Locate the cell with the specified text and output its [x, y] center coordinate. 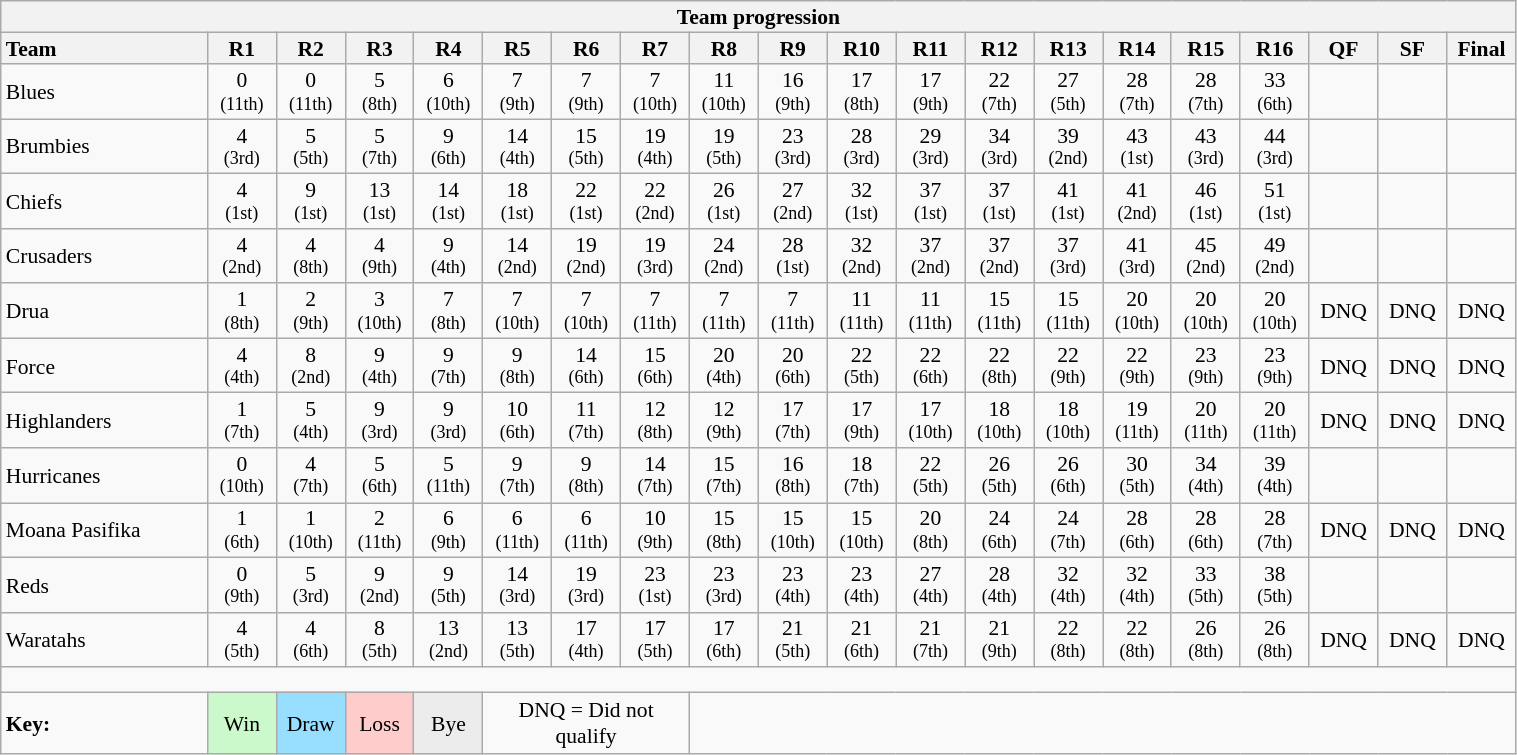
17 (5th) [656, 640]
51 (1st) [1274, 202]
R11 [930, 49]
26 (6th) [1068, 476]
Drua [104, 312]
26 (5th) [1000, 476]
17 (4th) [586, 640]
R12 [1000, 49]
8 (5th) [380, 640]
21 (6th) [862, 640]
45 (2nd) [1206, 256]
49 (2nd) [1274, 256]
43 (1st) [1138, 146]
15 (6th) [656, 366]
8 (2nd) [310, 366]
R8 [724, 49]
R15 [1206, 49]
16 (9th) [792, 92]
22 (1st) [586, 202]
Final [1482, 49]
33 (5th) [1206, 586]
19 (2nd) [586, 256]
20 (8th) [930, 530]
Hurricanes [104, 476]
37 (3rd) [1068, 256]
10 (6th) [518, 420]
19 (4th) [656, 146]
2 (9th) [310, 312]
15 (8th) [724, 530]
13 (5th) [518, 640]
28 (4th) [1000, 586]
5 (5th) [310, 146]
R16 [1274, 49]
5 (3rd) [310, 586]
7 (8th) [448, 312]
46 (1st) [1206, 202]
R4 [448, 49]
1 (6th) [242, 530]
21 (5th) [792, 640]
5 (4th) [310, 420]
6 (9th) [448, 530]
12 (8th) [656, 420]
13 (1st) [380, 202]
5 (7th) [380, 146]
SF [1412, 49]
22 (2nd) [656, 202]
22 (6th) [930, 366]
Blues [104, 92]
Loss [380, 723]
0 (10th) [242, 476]
17 (10th) [930, 420]
Highlanders [104, 420]
4 (2nd) [242, 256]
Force [104, 366]
17 (7th) [792, 420]
9 (6th) [448, 146]
R3 [380, 49]
1 (10th) [310, 530]
41 (3rd) [1138, 256]
27 (5th) [1068, 92]
4 (9th) [380, 256]
Bye [448, 723]
28 (3rd) [862, 146]
4 (1st) [242, 202]
28 (1st) [792, 256]
2 (11th) [380, 530]
R9 [792, 49]
Crusaders [104, 256]
5 (8th) [380, 92]
44 (3rd) [1274, 146]
15 (7th) [724, 476]
4 (7th) [310, 476]
41 (1st) [1068, 202]
5 (6th) [380, 476]
39 (4th) [1274, 476]
9 (1st) [310, 202]
R6 [586, 49]
R1 [242, 49]
Team progression [758, 17]
13 (2nd) [448, 640]
4 (4th) [242, 366]
4 (3rd) [242, 146]
14 (4th) [518, 146]
34 (3rd) [1000, 146]
Chiefs [104, 202]
39 (2nd) [1068, 146]
20 (4th) [724, 366]
1 (7th) [242, 420]
32 (2nd) [862, 256]
33 (6th) [1274, 92]
14 (1st) [448, 202]
Team [104, 49]
0 (9th) [242, 586]
Draw [310, 723]
Win [242, 723]
29 (3rd) [930, 146]
5 (11th) [448, 476]
41 (2nd) [1138, 202]
1 (8th) [242, 312]
9 (2nd) [380, 586]
14 (6th) [586, 366]
11 (7th) [586, 420]
14 (3rd) [518, 586]
21 (9th) [1000, 640]
R10 [862, 49]
Key: [104, 723]
22 (7th) [1000, 92]
10 (9th) [656, 530]
17 (6th) [724, 640]
DNQ = Did not qualify [586, 723]
32 (1st) [862, 202]
Waratahs [104, 640]
24 (7th) [1068, 530]
18 (7th) [862, 476]
30 (5th) [1138, 476]
R13 [1068, 49]
20 (6th) [792, 366]
R7 [656, 49]
12 (9th) [724, 420]
R14 [1138, 49]
14 (7th) [656, 476]
R5 [518, 49]
38 (5th) [1274, 586]
6 (10th) [448, 92]
27 (4th) [930, 586]
24 (2nd) [724, 256]
4 (8th) [310, 256]
24 (6th) [1000, 530]
34 (4th) [1206, 476]
3 (10th) [380, 312]
19 (11th) [1138, 420]
23 (1st) [656, 586]
Reds [104, 586]
Moana Pasifika [104, 530]
19 (5th) [724, 146]
11 (10th) [724, 92]
4 (6th) [310, 640]
4 (5th) [242, 640]
26 (1st) [724, 202]
17 (8th) [862, 92]
27 (2nd) [792, 202]
R2 [310, 49]
16 (8th) [792, 476]
14 (2nd) [518, 256]
QF [1344, 49]
43 (3rd) [1206, 146]
21 (7th) [930, 640]
18 (1st) [518, 202]
Brumbies [104, 146]
15 (5th) [586, 146]
9 (5th) [448, 586]
